Extract the (X, Y) coordinate from the center of the cell holding the provided text.  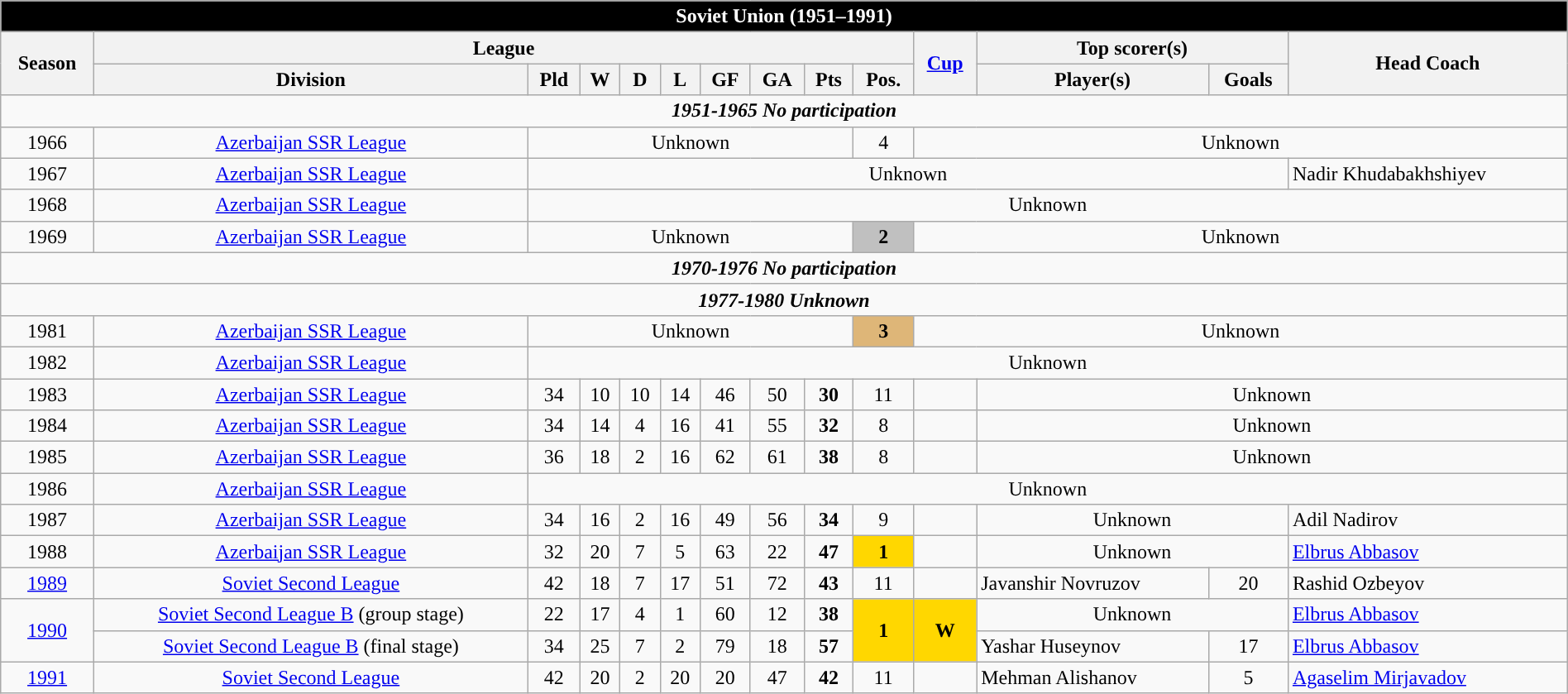
51 (724, 583)
Mehman Alishanov (1093, 677)
Division (311, 79)
Yashar Huseynov (1093, 646)
Pts (829, 79)
Rashid Ozbeyov (1427, 583)
1967 (48, 174)
Cup (945, 64)
1987 (48, 520)
Goals (1248, 79)
Pos. (883, 79)
1966 (48, 142)
Nadir Khudabakhshiyev (1427, 174)
30 (829, 395)
1986 (48, 489)
1977-1980 Unknown (784, 299)
62 (724, 457)
1982 (48, 362)
60 (724, 615)
57 (829, 646)
1991 (48, 677)
Top scorer(s) (1133, 48)
Pld (554, 79)
61 (777, 457)
46 (724, 395)
63 (724, 552)
Javanshir Novruzov (1093, 583)
Adil Nadirov (1427, 520)
Player(s) (1093, 79)
72 (777, 583)
56 (777, 520)
36 (554, 457)
9 (883, 520)
1968 (48, 205)
25 (600, 646)
55 (777, 426)
1970-1976 No participation (784, 268)
43 (829, 583)
12 (777, 615)
GA (777, 79)
41 (724, 426)
Soviet Union (1951–1991) (784, 17)
L (680, 79)
1989 (48, 583)
Soviet Second League B (final stage) (311, 646)
1981 (48, 331)
Head Coach (1427, 64)
79 (724, 646)
1988 (48, 552)
1951-1965 No participation (784, 111)
1985 (48, 457)
1969 (48, 237)
GF (724, 79)
1984 (48, 426)
Agaselim Mirjavadov (1427, 677)
League (503, 48)
Soviet Second League B (group stage) (311, 615)
1983 (48, 395)
Season (48, 64)
D (640, 79)
1990 (48, 630)
49 (724, 520)
50 (777, 395)
3 (883, 331)
